Output the (X, Y) coordinate of the center of the cell containing the given text.  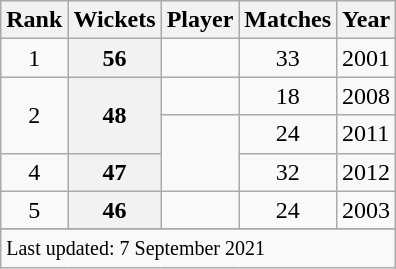
48 (114, 115)
56 (114, 58)
5 (34, 210)
33 (288, 58)
2012 (366, 172)
2001 (366, 58)
2 (34, 115)
Player (200, 20)
Year (366, 20)
Rank (34, 20)
4 (34, 172)
Last updated: 7 September 2021 (198, 248)
2008 (366, 96)
2011 (366, 134)
46 (114, 210)
18 (288, 96)
Wickets (114, 20)
47 (114, 172)
Matches (288, 20)
2003 (366, 210)
1 (34, 58)
32 (288, 172)
